Pinpoint the cell where the given text exists, returning its (X, Y) midpoint coordinate. 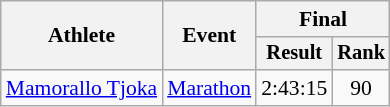
Athlete (82, 36)
Final (323, 19)
Marathon (209, 88)
2:43:15 (294, 88)
Result (294, 54)
Event (209, 36)
Rank (361, 54)
90 (361, 88)
Mamorallo Tjoka (82, 88)
